Detect which cell encompasses the target text, then output its (x, y) center coordinate. 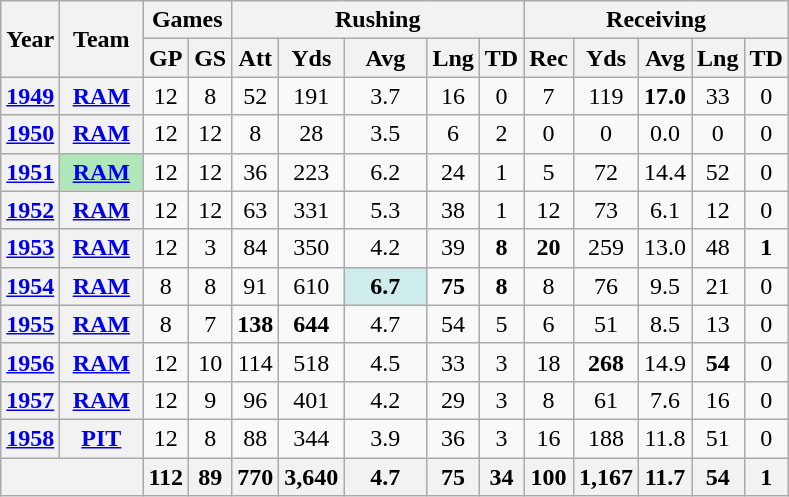
112 (166, 477)
10 (210, 362)
Year (30, 39)
0.0 (666, 134)
88 (256, 438)
188 (606, 438)
11.7 (666, 477)
1955 (30, 324)
119 (606, 96)
91 (256, 286)
13 (718, 324)
61 (606, 400)
610 (312, 286)
3,640 (312, 477)
770 (256, 477)
73 (606, 210)
GP (166, 58)
Receiving (656, 20)
138 (256, 324)
1956 (30, 362)
96 (256, 400)
1,167 (606, 477)
223 (312, 172)
29 (453, 400)
Rushing (378, 20)
7.6 (666, 400)
644 (312, 324)
100 (549, 477)
21 (718, 286)
1958 (30, 438)
89 (210, 477)
48 (718, 248)
Rec (549, 58)
331 (312, 210)
259 (606, 248)
350 (312, 248)
8.5 (666, 324)
3.7 (386, 96)
13.0 (666, 248)
114 (256, 362)
1950 (30, 134)
14.4 (666, 172)
1953 (30, 248)
6.7 (386, 286)
18 (549, 362)
2 (501, 134)
1954 (30, 286)
6.2 (386, 172)
6.1 (666, 210)
20 (549, 248)
28 (312, 134)
3.9 (386, 438)
84 (256, 248)
17.0 (666, 96)
76 (606, 286)
39 (453, 248)
Att (256, 58)
1951 (30, 172)
268 (606, 362)
24 (453, 172)
Games (188, 20)
PIT (102, 438)
38 (453, 210)
63 (256, 210)
4.5 (386, 362)
518 (312, 362)
1949 (30, 96)
9 (210, 400)
344 (312, 438)
191 (312, 96)
GS (210, 58)
34 (501, 477)
1952 (30, 210)
401 (312, 400)
72 (606, 172)
1957 (30, 400)
5.3 (386, 210)
11.8 (666, 438)
9.5 (666, 286)
14.9 (666, 362)
3.5 (386, 134)
Team (102, 39)
